Return (x, y) of the center of cell containing provided text 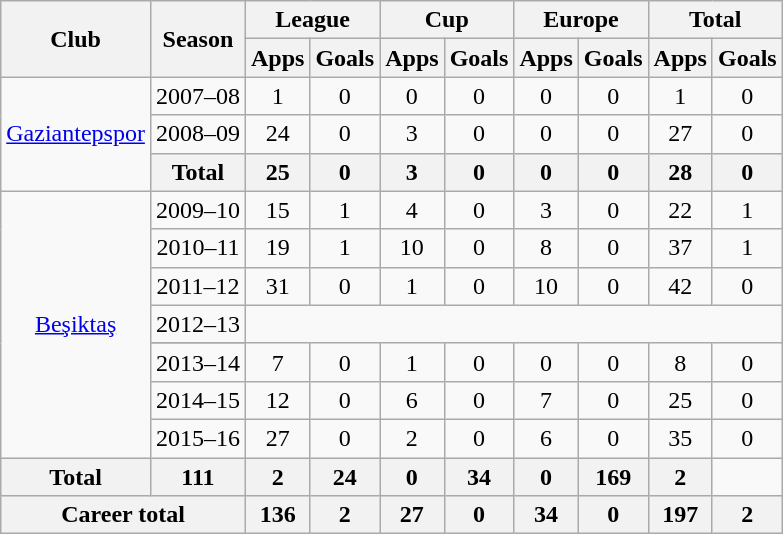
15 (277, 210)
111 (198, 477)
Season (198, 39)
Beşiktaş (76, 324)
2010–11 (198, 248)
31 (277, 286)
2008–09 (198, 134)
2011–12 (198, 286)
37 (680, 248)
2013–14 (198, 362)
2015–16 (198, 438)
4 (412, 210)
League (312, 20)
28 (680, 172)
42 (680, 286)
169 (613, 477)
Gaziantepspor (76, 134)
Club (76, 39)
12 (277, 400)
Europe (581, 20)
22 (680, 210)
2007–08 (198, 96)
Cup (447, 20)
2014–15 (198, 400)
197 (680, 515)
2012–13 (198, 324)
136 (277, 515)
Career total (124, 515)
35 (680, 438)
2009–10 (198, 210)
19 (277, 248)
